Identify which cell holds the provided text, then report its (x, y) central coordinate. 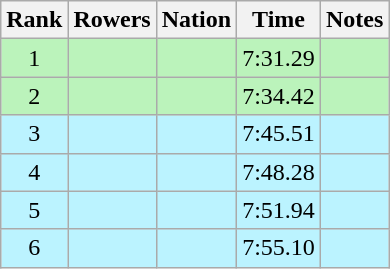
6 (34, 248)
7:31.29 (279, 58)
Notes (354, 20)
5 (34, 210)
2 (34, 96)
7:45.51 (279, 134)
4 (34, 172)
7:51.94 (279, 210)
Time (279, 20)
7:48.28 (279, 172)
Nation (196, 20)
7:34.42 (279, 96)
3 (34, 134)
Rowers (112, 20)
7:55.10 (279, 248)
1 (34, 58)
Rank (34, 20)
